From the cell containing the given text, extract its center point as (x, y) coordinate. 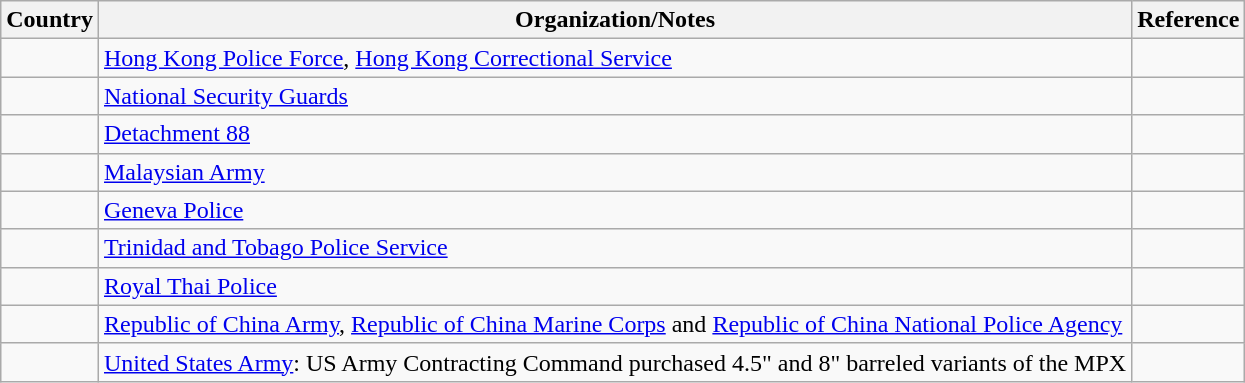
Malaysian Army (614, 172)
Republic of China Army, Republic of China Marine Corps and Republic of China National Police Agency (614, 324)
Organization/Notes (614, 20)
Reference (1188, 20)
Detachment 88 (614, 134)
Trinidad and Tobago Police Service (614, 248)
National Security Guards (614, 96)
Country (50, 20)
United States Army: US Army Contracting Command purchased 4.5" and 8" barreled variants of the MPX (614, 362)
Geneva Police (614, 210)
Hong Kong Police Force, Hong Kong Correctional Service (614, 58)
Royal Thai Police (614, 286)
